Extract the (x, y) coordinate from the center of the cell holding the provided text.  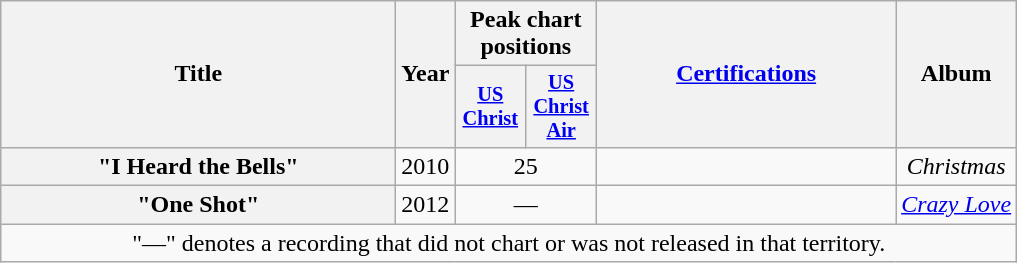
"I Heard the Bells" (198, 166)
"—" denotes a recording that did not chart or was not released in that territory. (509, 243)
2010 (426, 166)
Title (198, 74)
Album (956, 74)
25 (526, 166)
USChristAir (562, 107)
— (526, 205)
"One Shot" (198, 205)
2012 (426, 205)
Peak chart positions (526, 34)
Crazy Love (956, 205)
USChrist (490, 107)
Christmas (956, 166)
Certifications (746, 74)
Year (426, 74)
